Provide the [x, y] coordinate of the cell's center where the given text is located.  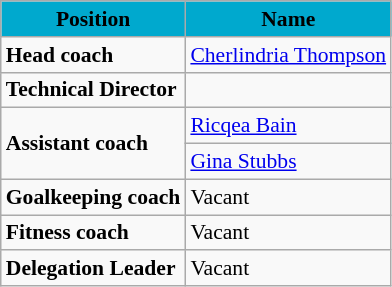
Cherlindria Thompson [288, 55]
Fitness coach [94, 233]
Goalkeeping coach [94, 197]
Assistant coach [94, 144]
Gina Stubbs [288, 162]
Ricqea Bain [288, 126]
Position [94, 19]
Head coach [94, 55]
Technical Director [94, 90]
Delegation Leader [94, 269]
Name [288, 19]
